From the cell containing the given text, extract its center point as (X, Y) coordinate. 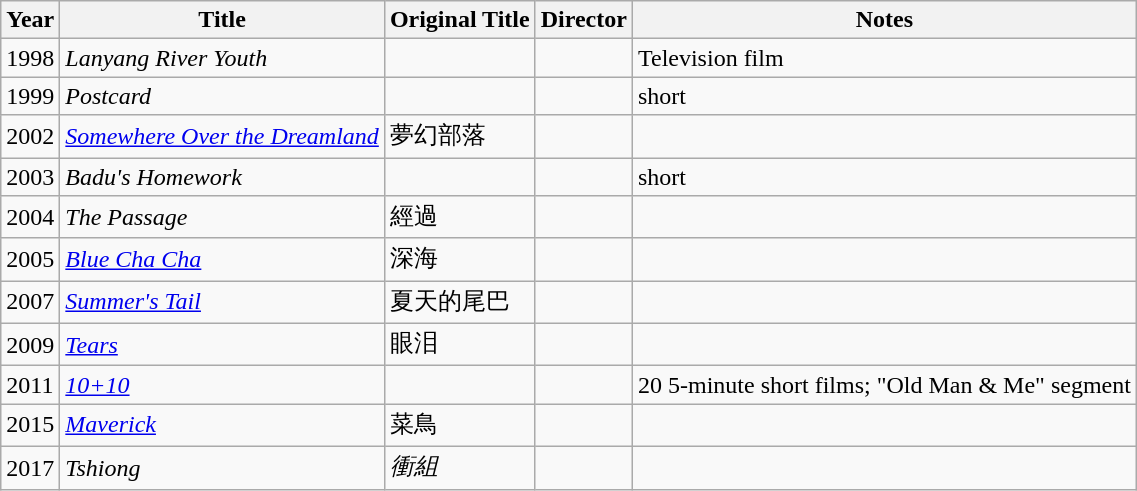
Title (222, 20)
眼泪 (460, 344)
The Passage (222, 218)
Somewhere Over the Dreamland (222, 136)
夏天的尾巴 (460, 302)
1998 (30, 58)
2011 (30, 385)
夢幻部落 (460, 136)
2005 (30, 260)
Tears (222, 344)
Badu's Homework (222, 177)
Tshiong (222, 468)
2017 (30, 468)
菜鳥 (460, 426)
Notes (884, 20)
Summer's Tail (222, 302)
10+10 (222, 385)
2009 (30, 344)
2003 (30, 177)
2004 (30, 218)
Postcard (222, 96)
Television film (884, 58)
Maverick (222, 426)
Lanyang River Youth (222, 58)
經過 (460, 218)
深海 (460, 260)
衝組 (460, 468)
Director (584, 20)
2015 (30, 426)
Year (30, 20)
1999 (30, 96)
20 5-minute short films; "Old Man & Me" segment (884, 385)
2007 (30, 302)
Blue Cha Cha (222, 260)
2002 (30, 136)
Original Title (460, 20)
